Find where the given text appears and provide that cell's center as (X, Y) coordinate. 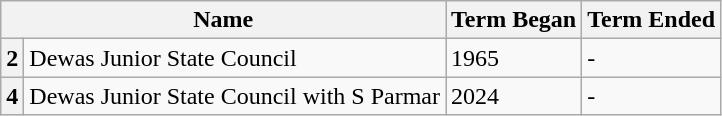
1965 (514, 58)
Dewas Junior State Council with S Parmar (235, 96)
2024 (514, 96)
Name (224, 20)
2 (12, 58)
4 (12, 96)
Term Began (514, 20)
Term Ended (652, 20)
Dewas Junior State Council (235, 58)
